Provide the (X, Y) coordinate of the cell's center where the given text is located.  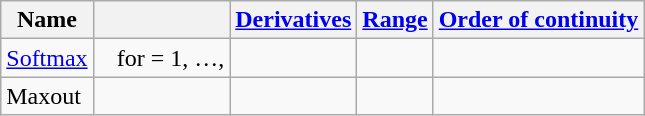
Name (47, 20)
Order of continuity (538, 20)
for = 1, …, (162, 58)
Range (395, 20)
Softmax (47, 58)
Maxout (47, 96)
Derivatives (294, 20)
